For the text-containing cell, return its midpoint in [x, y] coordinate format. 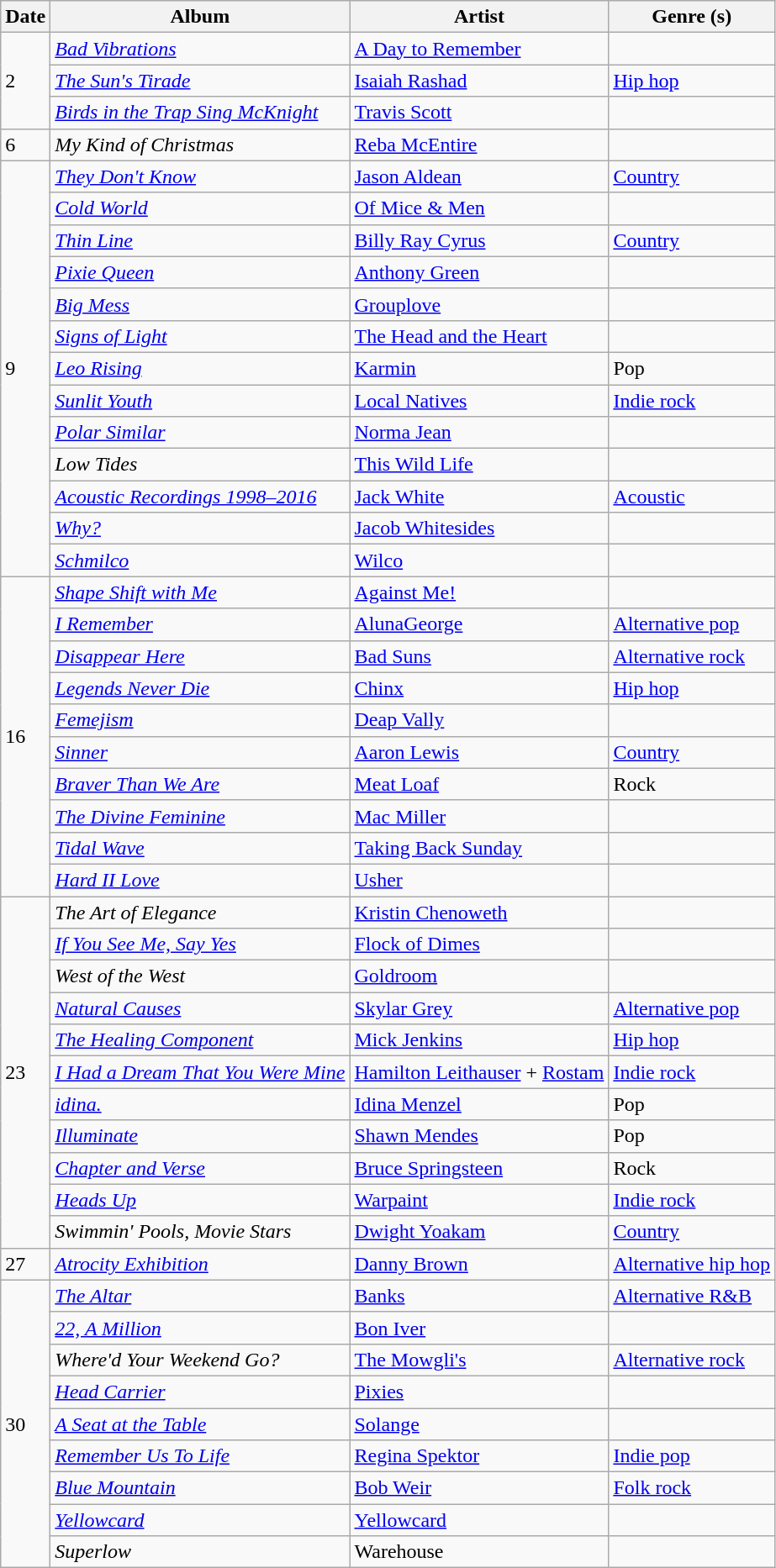
Hard II Love [200, 880]
27 [25, 1264]
Birds in the Trap Sing McKnight [200, 113]
Dwight Yoakam [479, 1232]
The Mowgli's [479, 1360]
Tidal Wave [200, 848]
Norma Jean [479, 433]
Grouplove [479, 304]
Legends Never Die [200, 688]
Goldroom [479, 976]
Date [25, 17]
Against Me! [479, 592]
Kristin Chenoweth [479, 912]
If You See Me, Say Yes [200, 944]
Billy Ray Cyrus [479, 240]
Skylar Grey [479, 1008]
Banks [479, 1296]
Femejism [200, 720]
Sunlit Youth [200, 401]
Disappear Here [200, 656]
Sinner [200, 752]
Of Mice & Men [479, 208]
Alternative R&B [692, 1296]
Pixies [479, 1392]
Blue Mountain [200, 1488]
Regina Spektor [479, 1456]
Remember Us To Life [200, 1456]
West of the West [200, 976]
30 [25, 1423]
Bruce Springsteen [479, 1168]
Mac Miller [479, 816]
2 [25, 81]
idina. [200, 1104]
Hamilton Leithauser + Rostam [479, 1072]
Warehouse [479, 1552]
Danny Brown [479, 1264]
A Seat at the Table [200, 1424]
Folk rock [692, 1488]
Bad Suns [479, 656]
Polar Similar [200, 433]
Bad Vibrations [200, 49]
Illuminate [200, 1136]
Pixie Queen [200, 272]
Acoustic [692, 497]
Chinx [479, 688]
Isaiah Rashad [479, 81]
AlunaGeorge [479, 624]
Atrocity Exhibition [200, 1264]
I Had a Dream That You Were Mine [200, 1072]
My Kind of Christmas [200, 145]
Warpaint [479, 1200]
23 [25, 1072]
Natural Causes [200, 1008]
Anthony Green [479, 272]
Acoustic Recordings 1998–2016 [200, 497]
Superlow [200, 1552]
Deap Vally [479, 720]
Meat Loaf [479, 784]
Album [200, 17]
The Healing Component [200, 1040]
The Altar [200, 1296]
Leo Rising [200, 368]
Bob Weir [479, 1488]
Jason Aldean [479, 176]
Local Natives [479, 401]
Where'd Your Weekend Go? [200, 1360]
Karmin [479, 368]
Solange [479, 1424]
Thin Line [200, 240]
Low Tides [200, 465]
22, A Million [200, 1328]
Idina Menzel [479, 1104]
This Wild Life [479, 465]
Cold World [200, 208]
The Sun's Tirade [200, 81]
6 [25, 145]
Travis Scott [479, 113]
Flock of Dimes [479, 944]
Taking Back Sunday [479, 848]
Alternative hip hop [692, 1264]
Wilco [479, 560]
They Don't Know [200, 176]
Jack White [479, 497]
Usher [479, 880]
Swimmin' Pools, Movie Stars [200, 1232]
Mick Jenkins [479, 1040]
9 [25, 368]
A Day to Remember [479, 49]
Shawn Mendes [479, 1136]
Signs of Light [200, 336]
Chapter and Verse [200, 1168]
Genre (s) [692, 17]
Reba McEntire [479, 145]
The Divine Feminine [200, 816]
Aaron Lewis [479, 752]
Head Carrier [200, 1392]
The Head and the Heart [479, 336]
Heads Up [200, 1200]
Why? [200, 529]
I Remember [200, 624]
Big Mess [200, 304]
Bon Iver [479, 1328]
Artist [479, 17]
The Art of Elegance [200, 912]
Schmilco [200, 560]
16 [25, 736]
Braver Than We Are [200, 784]
Jacob Whitesides [479, 529]
Indie pop [692, 1456]
Shape Shift with Me [200, 592]
